Pinpoint the cell where the given text exists, returning its [X, Y] midpoint coordinate. 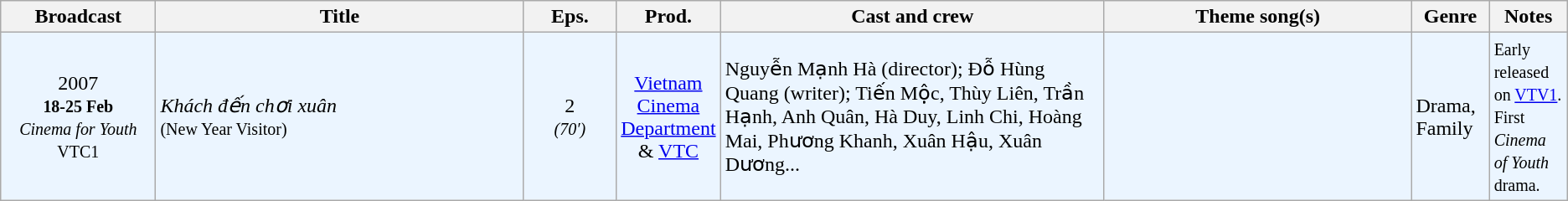
Drama, Family [1451, 116]
Genre [1451, 17]
Eps. [570, 17]
200718-25 FebCinema for YouthVTC1 [79, 116]
Notes [1528, 17]
Theme song(s) [1258, 17]
Title [340, 17]
Early released on VTV1. First Cinema of Youth drama. [1528, 116]
Vietnam Cinema Department & VTC [668, 116]
Prod. [668, 17]
Khách đến chơi xuân (New Year Visitor) [340, 116]
Cast and crew [912, 17]
2(70′) [570, 116]
Broadcast [79, 17]
